Pinpoint the cell where the given text exists, returning its [x, y] midpoint coordinate. 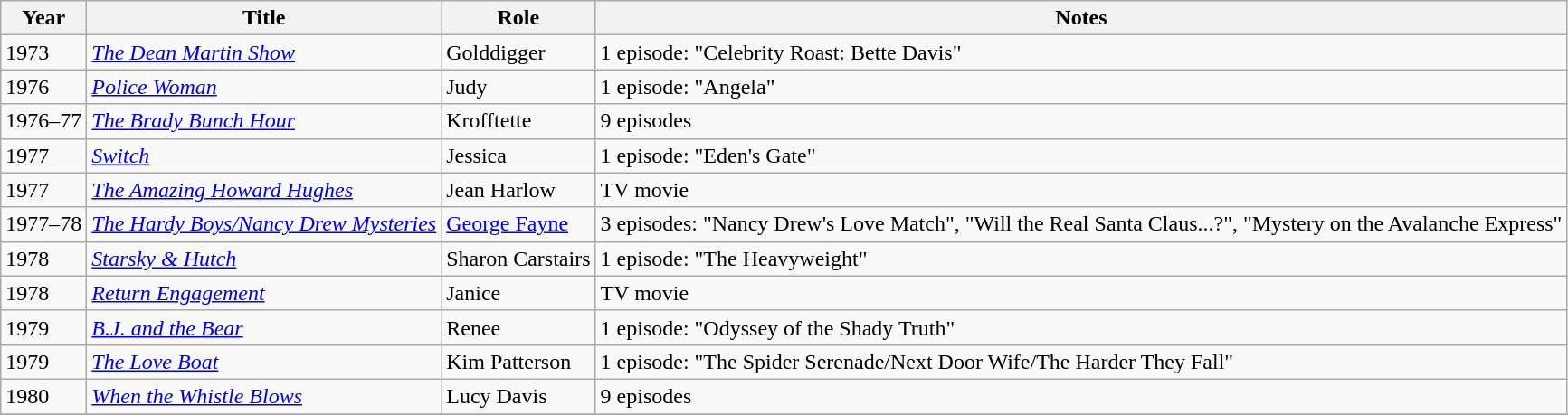
Kim Patterson [518, 362]
Role [518, 18]
Return Engagement [264, 293]
Krofftette [518, 121]
1 episode: "The Heavyweight" [1081, 259]
Starsky & Hutch [264, 259]
1977–78 [43, 224]
When the Whistle Blows [264, 396]
The Brady Bunch Hour [264, 121]
Judy [518, 87]
Sharon Carstairs [518, 259]
The Amazing Howard Hughes [264, 190]
The Love Boat [264, 362]
George Fayne [518, 224]
The Hardy Boys/Nancy Drew Mysteries [264, 224]
3 episodes: "Nancy Drew's Love Match", "Will the Real Santa Claus...?", "Mystery on the Avalanche Express" [1081, 224]
1980 [43, 396]
Switch [264, 156]
The Dean Martin Show [264, 52]
Year [43, 18]
1976 [43, 87]
1 episode: "Angela" [1081, 87]
1 episode: "Eden's Gate" [1081, 156]
Janice [518, 293]
Lucy Davis [518, 396]
Notes [1081, 18]
Golddigger [518, 52]
B.J. and the Bear [264, 327]
Title [264, 18]
Jessica [518, 156]
Jean Harlow [518, 190]
1 episode: "The Spider Serenade/Next Door Wife/The Harder They Fall" [1081, 362]
Police Woman [264, 87]
Renee [518, 327]
1 episode: "Odyssey of the Shady Truth" [1081, 327]
1976–77 [43, 121]
1 episode: "Celebrity Roast: Bette Davis" [1081, 52]
1973 [43, 52]
